Capture the cell that displays the provided text and extract its [x, y] central coordinate. 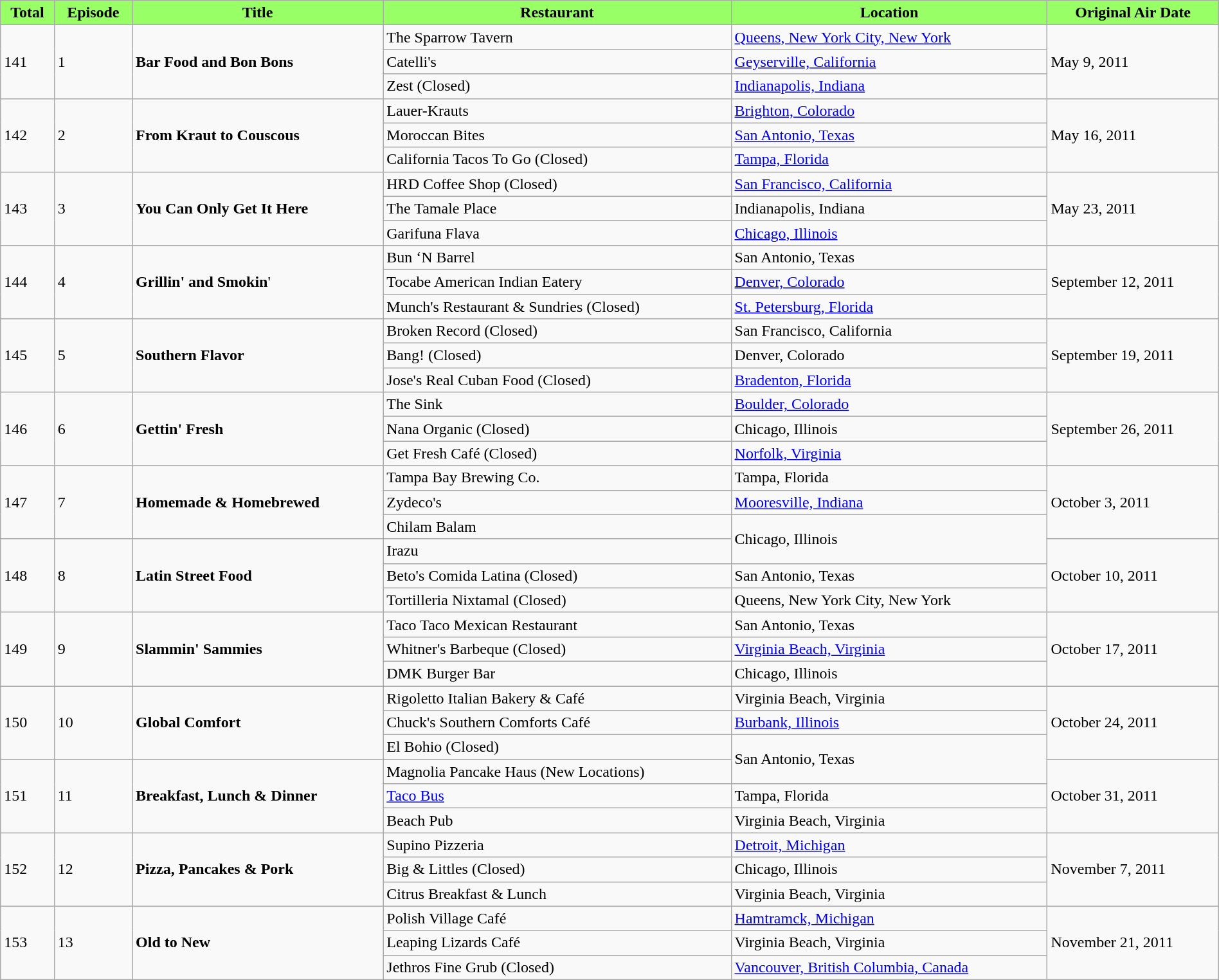
Garifuna Flava [557, 233]
144 [27, 282]
Leaping Lizards Café [557, 943]
7 [93, 502]
Nana Organic (Closed) [557, 429]
Munch's Restaurant & Sundries (Closed) [557, 307]
Pizza, Pancakes & Pork [258, 869]
147 [27, 502]
The Sink [557, 404]
From Kraut to Couscous [258, 135]
Homemade & Homebrewed [258, 502]
September 12, 2011 [1133, 282]
Magnolia Pancake Haus (New Locations) [557, 772]
Old to New [258, 943]
May 16, 2011 [1133, 135]
HRD Coffee Shop (Closed) [557, 184]
Beto's Comida Latina (Closed) [557, 576]
Episode [93, 13]
145 [27, 356]
Jose's Real Cuban Food (Closed) [557, 380]
Chilam Balam [557, 527]
Geyserville, California [889, 62]
Get Fresh Café (Closed) [557, 453]
Chuck's Southern Comforts Café [557, 723]
October 31, 2011 [1133, 796]
Jethros Fine Grub (Closed) [557, 967]
Grillin' and Smokin' [258, 282]
Hamtramck, Michigan [889, 918]
September 26, 2011 [1133, 429]
California Tacos To Go (Closed) [557, 159]
8 [93, 576]
Moroccan Bites [557, 135]
Restaurant [557, 13]
Tampa Bay Brewing Co. [557, 478]
10 [93, 722]
2 [93, 135]
DMK Burger Bar [557, 673]
151 [27, 796]
Rigoletto Italian Bakery & Café [557, 698]
Bar Food and Bon Bons [258, 62]
Boulder, Colorado [889, 404]
4 [93, 282]
Whitner's Barbeque (Closed) [557, 649]
Southern Flavor [258, 356]
Latin Street Food [258, 576]
September 19, 2011 [1133, 356]
November 7, 2011 [1133, 869]
9 [93, 649]
May 9, 2011 [1133, 62]
Bang! (Closed) [557, 356]
Breakfast, Lunch & Dinner [258, 796]
Lauer-Krauts [557, 111]
Brighton, Colorado [889, 111]
3 [93, 208]
Catelli's [557, 62]
Zest (Closed) [557, 86]
149 [27, 649]
Supino Pizzeria [557, 845]
Global Comfort [258, 722]
Citrus Breakfast & Lunch [557, 894]
Taco Taco Mexican Restaurant [557, 624]
October 3, 2011 [1133, 502]
Detroit, Michigan [889, 845]
The Tamale Place [557, 208]
Slammin' Sammies [258, 649]
12 [93, 869]
May 23, 2011 [1133, 208]
141 [27, 62]
13 [93, 943]
Tortilleria Nixtamal (Closed) [557, 600]
St. Petersburg, Florida [889, 307]
El Bohio (Closed) [557, 747]
Broken Record (Closed) [557, 331]
Bun ‘N Barrel [557, 257]
Beach Pub [557, 821]
You Can Only Get It Here [258, 208]
Gettin' Fresh [258, 429]
Norfolk, Virginia [889, 453]
Tocabe American Indian Eatery [557, 282]
The Sparrow Tavern [557, 37]
Burbank, Illinois [889, 723]
Irazu [557, 551]
Total [27, 13]
150 [27, 722]
Taco Bus [557, 796]
143 [27, 208]
Bradenton, Florida [889, 380]
Mooresville, Indiana [889, 502]
October 24, 2011 [1133, 722]
5 [93, 356]
1 [93, 62]
11 [93, 796]
Big & Littles (Closed) [557, 869]
146 [27, 429]
October 10, 2011 [1133, 576]
October 17, 2011 [1133, 649]
Vancouver, British Columbia, Canada [889, 967]
Location [889, 13]
152 [27, 869]
148 [27, 576]
Zydeco's [557, 502]
Title [258, 13]
November 21, 2011 [1133, 943]
6 [93, 429]
Polish Village Café [557, 918]
142 [27, 135]
153 [27, 943]
Original Air Date [1133, 13]
